Capture the cell that displays the provided text and extract its [X, Y] central coordinate. 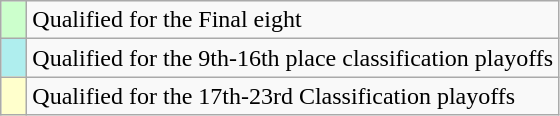
Qualified for the 9th-16th place classification playoffs [293, 58]
Qualified for the 17th-23rd Classification playoffs [293, 96]
Qualified for the Final eight [293, 20]
